Detect which cell encompasses the target text, then output its (X, Y) center coordinate. 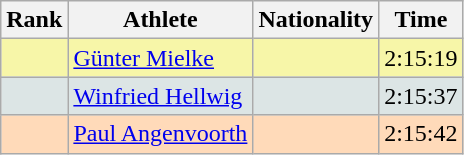
2:15:19 (421, 58)
Rank (34, 20)
Athlete (160, 20)
2:15:42 (421, 134)
2:15:37 (421, 96)
Paul Angenvoorth (160, 134)
Time (421, 20)
Nationality (316, 20)
Winfried Hellwig (160, 96)
Günter Mielke (160, 58)
